Determine the (x, y) coordinate at the center of the cell enclosing the given text.  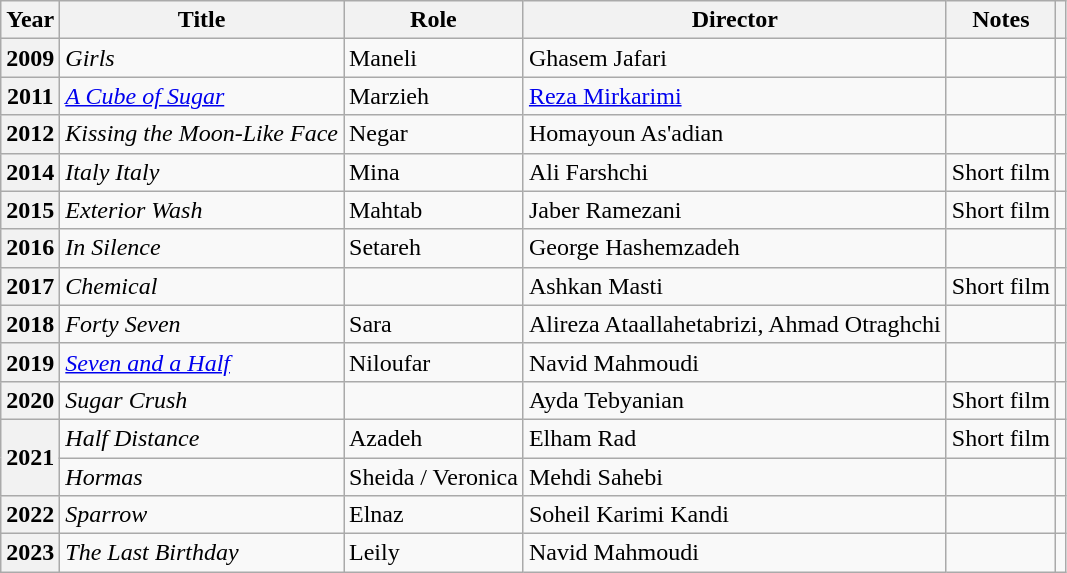
2020 (30, 400)
Sparrow (202, 515)
2009 (30, 58)
Soheil Karimi Kandi (734, 515)
Exterior Wash (202, 210)
Hormas (202, 477)
Notes (1000, 20)
Sugar Crush (202, 400)
Half Distance (202, 438)
Mahtab (434, 210)
Homayoun As'adian (734, 134)
Mina (434, 172)
2023 (30, 553)
Elnaz (434, 515)
George Hashemzadeh (734, 248)
Director (734, 20)
Jaber Ramezani (734, 210)
2011 (30, 96)
Ali Farshchi (734, 172)
The Last Birthday (202, 553)
Niloufar (434, 362)
Girls (202, 58)
Sara (434, 324)
Maneli (434, 58)
2012 (30, 134)
Marzieh (434, 96)
A Cube of Sugar (202, 96)
Role (434, 20)
Ghasem Jafari (734, 58)
Kissing the Moon-Like Face (202, 134)
In Silence (202, 248)
2019 (30, 362)
2015 (30, 210)
Title (202, 20)
2016 (30, 248)
2021 (30, 457)
Italy Italy (202, 172)
Elham Rad (734, 438)
2017 (30, 286)
Leily (434, 553)
2014 (30, 172)
Seven and a Half (202, 362)
Reza Mirkarimi (734, 96)
Mehdi Sahebi (734, 477)
2022 (30, 515)
Sheida / Veronica (434, 477)
Ayda Tebyanian (734, 400)
Year (30, 20)
Forty Seven (202, 324)
Azadeh (434, 438)
Negar (434, 134)
Alireza Ataallahetabrizi, Ahmad Otraghchi (734, 324)
2018 (30, 324)
Setareh (434, 248)
Chemical (202, 286)
Ashkan Masti (734, 286)
